Detect which cell encompasses the target text, then output its (X, Y) center coordinate. 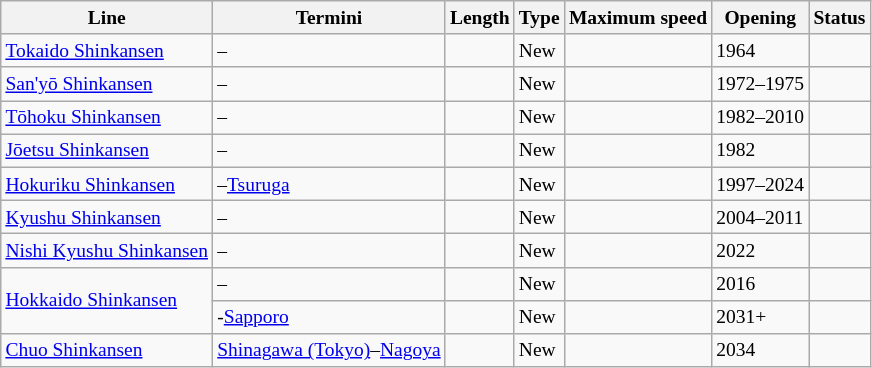
–Tsuruga (330, 184)
Chuo Shinkansen (107, 350)
-Sapporo (330, 316)
Line (107, 18)
1982–2010 (760, 118)
Jōetsu Shinkansen (107, 150)
Termini (330, 18)
1972–1975 (760, 84)
Tōhoku Shinkansen (107, 118)
Status (840, 18)
1997–2024 (760, 184)
Hokuriku Shinkansen (107, 184)
2034 (760, 350)
Hokkaido Shinkansen (107, 300)
2022 (760, 250)
2031+ (760, 316)
Kyushu Shinkansen (107, 216)
San'yō Shinkansen (107, 84)
Length (480, 18)
2016 (760, 284)
Tokaido Shinkansen (107, 50)
Opening (760, 18)
1964 (760, 50)
1982 (760, 150)
Type (539, 18)
Shinagawa (Tokyo)–Nagoya (330, 350)
Maximum speed (638, 18)
Nishi Kyushu Shinkansen (107, 250)
2004–2011 (760, 216)
